Return the (X, Y) coordinate for the center point of the cell that contains the specified text.  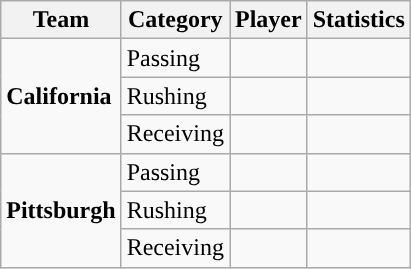
California (61, 96)
Statistics (358, 20)
Pittsburgh (61, 210)
Team (61, 20)
Category (175, 20)
Player (269, 20)
